Search for the cell housing the specified text and yield its [X, Y] center coordinate. 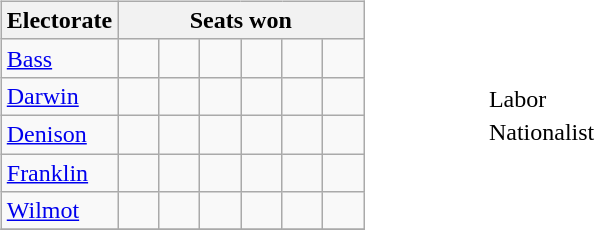
Seats won [241, 20]
Bass [59, 58]
Denison [59, 134]
Wilmot [59, 211]
Darwin [59, 96]
Labor [541, 99]
Franklin [59, 173]
Nationalist [541, 132]
Electorate [59, 20]
